Return the [X, Y] coordinate for the center point of the cell that contains the specified text.  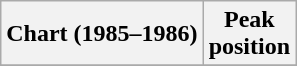
Chart (1985–1986) [102, 34]
Peak position [249, 34]
